Identify which cell holds the provided text, then report its [x, y] central coordinate. 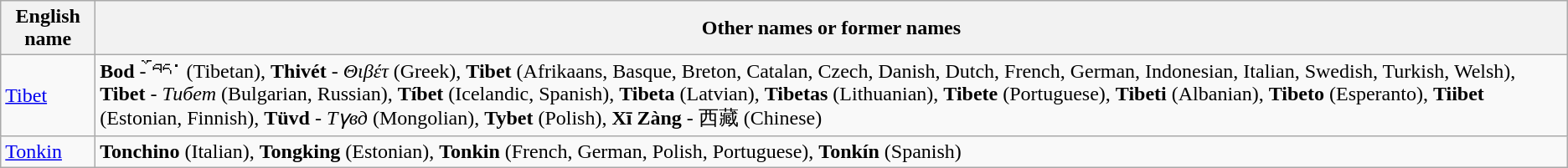
Tibet [49, 95]
Other names or former names [832, 28]
Tonkin [49, 151]
Tonchino (Italian), Tongking (Estonian), Tonkin (French, German, Polish, Portuguese), Tonkín (Spanish) [832, 151]
English name [49, 28]
